Scan for the cell matching the given text and deliver its [x, y] coordinate at center. 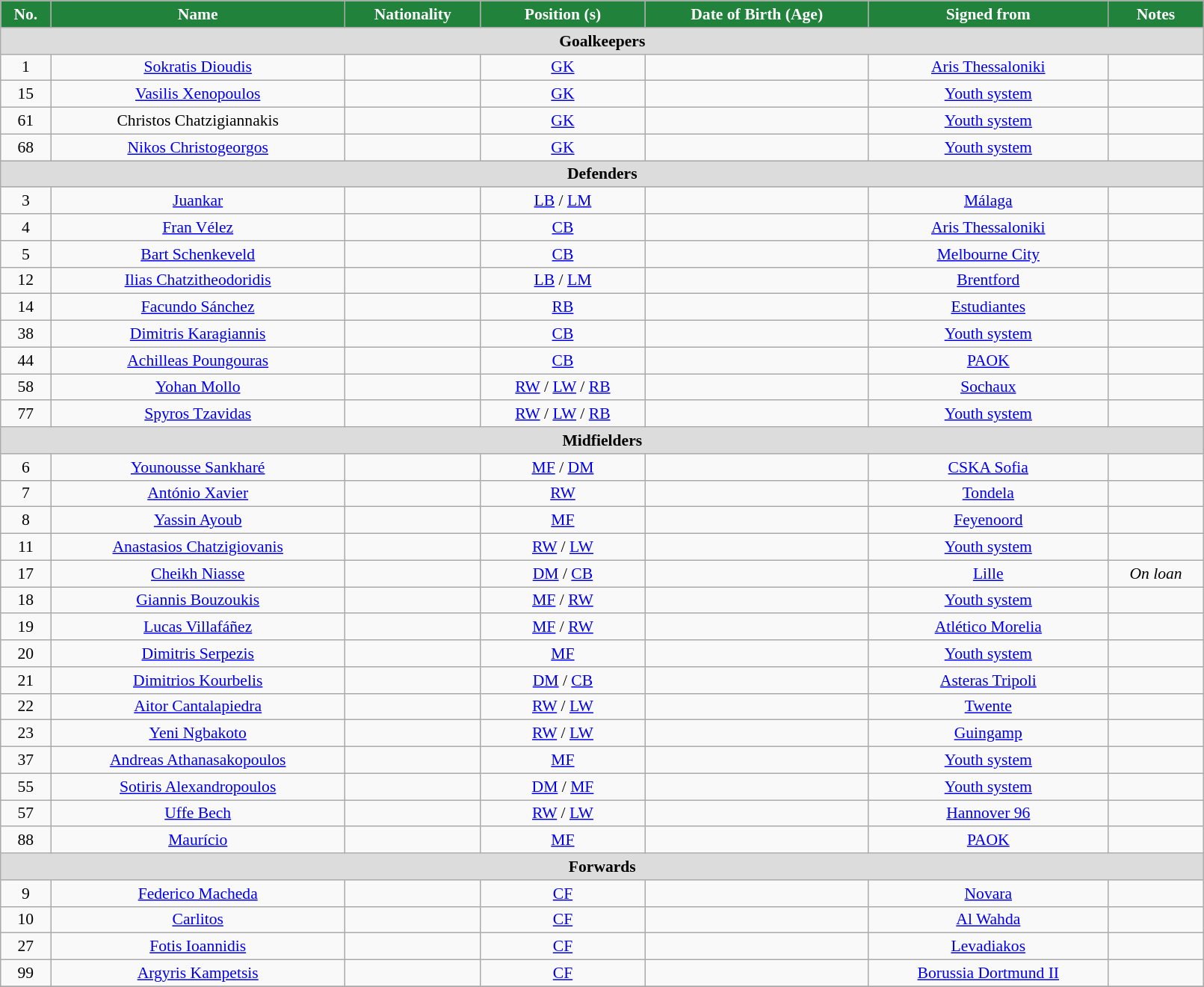
Twente [988, 707]
António Xavier [198, 493]
55 [25, 787]
37 [25, 760]
Name [198, 14]
8 [25, 520]
Dimitris Serpezis [198, 654]
Andreas Athanasakopoulos [198, 760]
4 [25, 227]
RB [563, 307]
Sokratis Dioudis [198, 67]
Hannover 96 [988, 814]
CSKA Sofia [988, 467]
Signed from [988, 14]
38 [25, 334]
19 [25, 627]
Aitor Cantalapiedra [198, 707]
Facundo Sánchez [198, 307]
Sochaux [988, 387]
99 [25, 974]
77 [25, 414]
Nationality [413, 14]
Goalkeepers [602, 41]
Vasilis Xenopoulos [198, 94]
MF / DM [563, 467]
Feyenoord [988, 520]
Dimitrios Kourbelis [198, 680]
Younousse Sankharé [198, 467]
Anastasios Chatzigiovanis [198, 547]
On loan [1155, 574]
Borussia Dortmund II [988, 974]
Novara [988, 894]
Argyris Kampetsis [198, 974]
Lucas Villafáñez [198, 627]
Atlético Morelia [988, 627]
23 [25, 734]
20 [25, 654]
3 [25, 201]
22 [25, 707]
Position (s) [563, 14]
Notes [1155, 14]
11 [25, 547]
Al Wahda [988, 920]
1 [25, 67]
Midfielders [602, 440]
88 [25, 840]
Christos Chatzigiannakis [198, 121]
Málaga [988, 201]
Spyros Tzavidas [198, 414]
Uffe Bech [198, 814]
Fran Vélez [198, 227]
Maurício [198, 840]
57 [25, 814]
Defenders [602, 174]
Forwards [602, 867]
Federico Macheda [198, 894]
Tondela [988, 493]
14 [25, 307]
Guingamp [988, 734]
58 [25, 387]
7 [25, 493]
Sotiris Alexandropoulos [198, 787]
15 [25, 94]
12 [25, 280]
Achilleas Poungouras [198, 360]
No. [25, 14]
10 [25, 920]
18 [25, 600]
Carlitos [198, 920]
17 [25, 574]
Yeni Ngbakoto [198, 734]
Brentford [988, 280]
RW [563, 493]
9 [25, 894]
Dimitris Karagiannis [198, 334]
Date of Birth (Age) [756, 14]
Melbourne City [988, 254]
Levadiakos [988, 947]
Giannis Bouzoukis [198, 600]
Yohan Mollo [198, 387]
21 [25, 680]
68 [25, 147]
27 [25, 947]
Ilias Chatzitheodoridis [198, 280]
Lille [988, 574]
5 [25, 254]
61 [25, 121]
Fotis Ioannidis [198, 947]
Bart Schenkeveld [198, 254]
Asteras Tripoli [988, 680]
Nikos Christogeorgos [198, 147]
Estudiantes [988, 307]
Juankar [198, 201]
6 [25, 467]
Yassin Ayoub [198, 520]
Cheikh Niasse [198, 574]
44 [25, 360]
DM / MF [563, 787]
